Locate the cell with the specified text and output its (x, y) center coordinate. 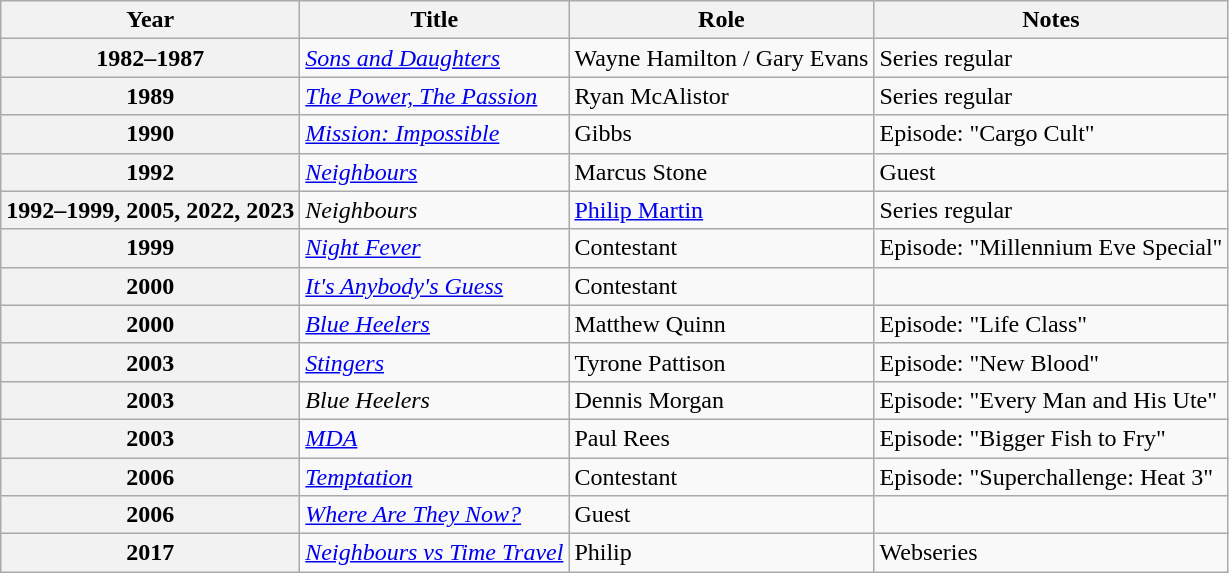
Episode: "Every Man and His Ute" (1051, 400)
Matthew Quinn (722, 324)
Where Are They Now? (434, 515)
Dennis Morgan (722, 400)
Gibbs (722, 134)
Night Fever (434, 248)
Mission: Impossible (434, 134)
Marcus Stone (722, 172)
Sons and Daughters (434, 58)
The Power, The Passion (434, 96)
It's Anybody's Guess (434, 286)
Philip (722, 553)
Philip Martin (722, 210)
Webseries (1051, 553)
1990 (150, 134)
Wayne Hamilton / Gary Evans (722, 58)
Tyrone Pattison (722, 362)
Year (150, 20)
Episode: "Millennium Eve Special" (1051, 248)
1989 (150, 96)
Episode: "Superchallenge: Heat 3" (1051, 477)
1992–1999, 2005, 2022, 2023 (150, 210)
Stingers (434, 362)
Role (722, 20)
MDA (434, 438)
Title (434, 20)
Notes (1051, 20)
Ryan McAlistor (722, 96)
Episode: "Cargo Cult" (1051, 134)
1982–1987 (150, 58)
2017 (150, 553)
1992 (150, 172)
Neighbours vs Time Travel (434, 553)
Temptation (434, 477)
Episode: "New Blood" (1051, 362)
1999 (150, 248)
Paul Rees (722, 438)
Episode: "Bigger Fish to Fry" (1051, 438)
Episode: "Life Class" (1051, 324)
